Determine the [x, y] coordinate at the center of the cell enclosing the given text.  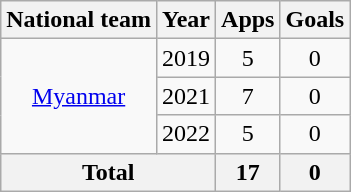
2019 [186, 58]
7 [248, 96]
Myanmar [79, 96]
Goals [315, 20]
Apps [248, 20]
National team [79, 20]
2022 [186, 134]
2021 [186, 96]
17 [248, 172]
Year [186, 20]
Total [108, 172]
